Return (X, Y) of the center of cell containing provided text 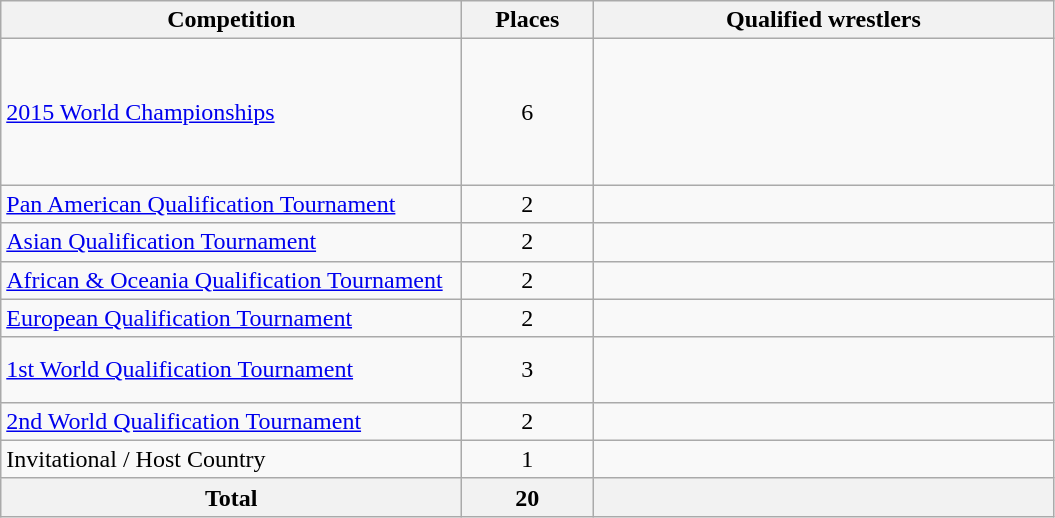
20 (528, 497)
Invitational / Host Country (232, 459)
1 (528, 459)
6 (528, 112)
Places (528, 20)
1st World Qualification Tournament (232, 370)
Asian Qualification Tournament (232, 242)
European Qualification Tournament (232, 318)
Competition (232, 20)
Pan American Qualification Tournament (232, 204)
2015 World Championships (232, 112)
Qualified wrestlers (824, 20)
3 (528, 370)
Total (232, 497)
African & Oceania Qualification Tournament (232, 280)
2nd World Qualification Tournament (232, 421)
